Search for the cell housing the specified text and yield its (X, Y) center coordinate. 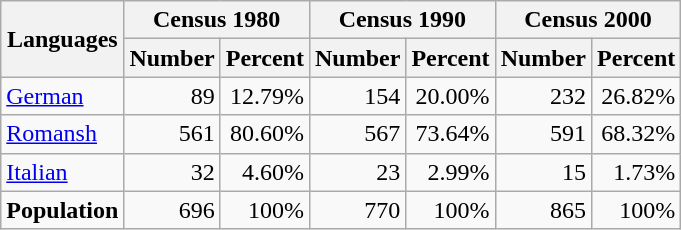
German (62, 96)
Census 1990 (402, 20)
32 (172, 172)
23 (357, 172)
Census 1980 (217, 20)
4.60% (264, 172)
591 (543, 134)
696 (172, 210)
561 (172, 134)
68.32% (636, 134)
15 (543, 172)
73.64% (450, 134)
12.79% (264, 96)
80.60% (264, 134)
26.82% (636, 96)
89 (172, 96)
154 (357, 96)
20.00% (450, 96)
Italian (62, 172)
2.99% (450, 172)
865 (543, 210)
232 (543, 96)
770 (357, 210)
Census 2000 (588, 20)
Romansh (62, 134)
1.73% (636, 172)
Languages (62, 39)
Population (62, 210)
567 (357, 134)
